Extract the (X, Y) coordinate from the center of the cell holding the provided text.  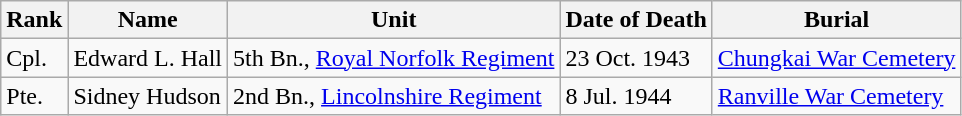
2nd Bn., Lincolnshire Regiment (394, 96)
Date of Death (636, 20)
Cpl. (34, 58)
Chungkai War Cemetery (836, 58)
5th Bn., Royal Norfolk Regiment (394, 58)
Unit (394, 20)
Ranville War Cemetery (836, 96)
Edward L. Hall (148, 58)
Sidney Hudson (148, 96)
Name (148, 20)
Rank (34, 20)
Burial (836, 20)
Pte. (34, 96)
23 Oct. 1943 (636, 58)
8 Jul. 1944 (636, 96)
